Scan for the cell matching the given text and deliver its (x, y) coordinate at center. 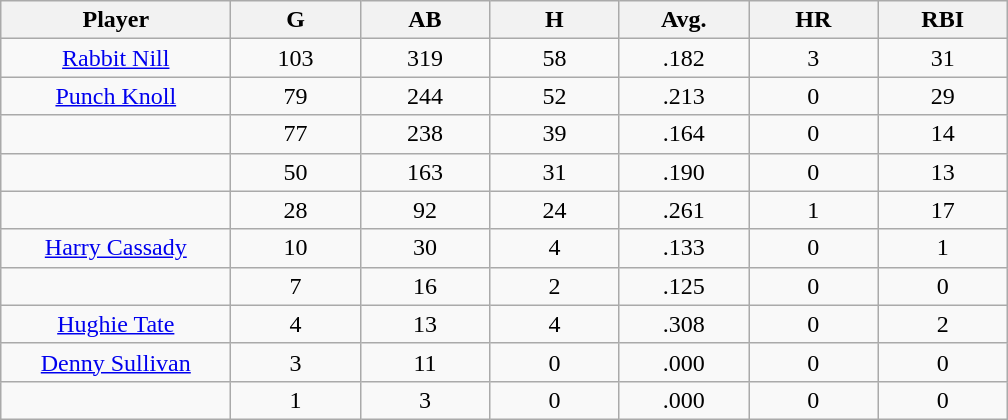
.125 (684, 286)
HR (814, 20)
7 (296, 286)
50 (296, 172)
.213 (684, 96)
Player (116, 20)
Punch Knoll (116, 96)
.261 (684, 210)
Hughie Tate (116, 324)
24 (554, 210)
.190 (684, 172)
29 (942, 96)
Denny Sullivan (116, 362)
.164 (684, 134)
10 (296, 248)
58 (554, 58)
77 (296, 134)
92 (424, 210)
14 (942, 134)
AB (424, 20)
17 (942, 210)
39 (554, 134)
.308 (684, 324)
79 (296, 96)
28 (296, 210)
Harry Cassady (116, 248)
238 (424, 134)
244 (424, 96)
.182 (684, 58)
11 (424, 362)
52 (554, 96)
H (554, 20)
319 (424, 58)
103 (296, 58)
Rabbit Nill (116, 58)
RBI (942, 20)
30 (424, 248)
Avg. (684, 20)
.133 (684, 248)
16 (424, 286)
163 (424, 172)
G (296, 20)
